Detect which cell encompasses the target text, then output its (X, Y) center coordinate. 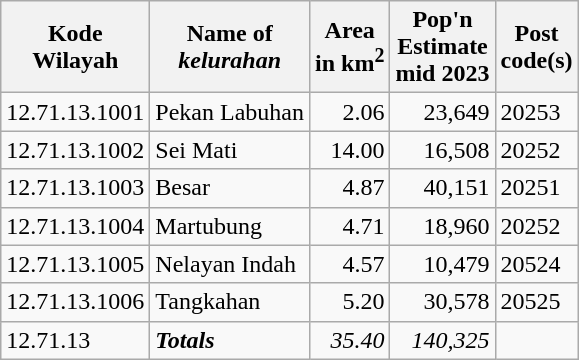
12.71.13.1004 (76, 226)
18,960 (442, 226)
12.71.13.1005 (76, 264)
10,479 (442, 264)
23,649 (442, 112)
4.57 (349, 264)
Tangkahan (230, 302)
Postcode(s) (536, 47)
Nelayan Indah (230, 264)
5.20 (349, 302)
16,508 (442, 150)
20525 (536, 302)
4.71 (349, 226)
20253 (536, 112)
Pop'nEstimatemid 2023 (442, 47)
12.71.13.1001 (76, 112)
Besar (230, 188)
KodeWilayah (76, 47)
20251 (536, 188)
Area in km2 (349, 47)
20524 (536, 264)
Sei Mati (230, 150)
Martubung (230, 226)
12.71.13.1003 (76, 188)
12.71.13 (76, 340)
14.00 (349, 150)
12.71.13.1006 (76, 302)
35.40 (349, 340)
Pekan Labuhan (230, 112)
40,151 (442, 188)
2.06 (349, 112)
Totals (230, 340)
140,325 (442, 340)
Name of kelurahan (230, 47)
12.71.13.1002 (76, 150)
30,578 (442, 302)
4.87 (349, 188)
